Return (x, y) of the center of cell containing provided text 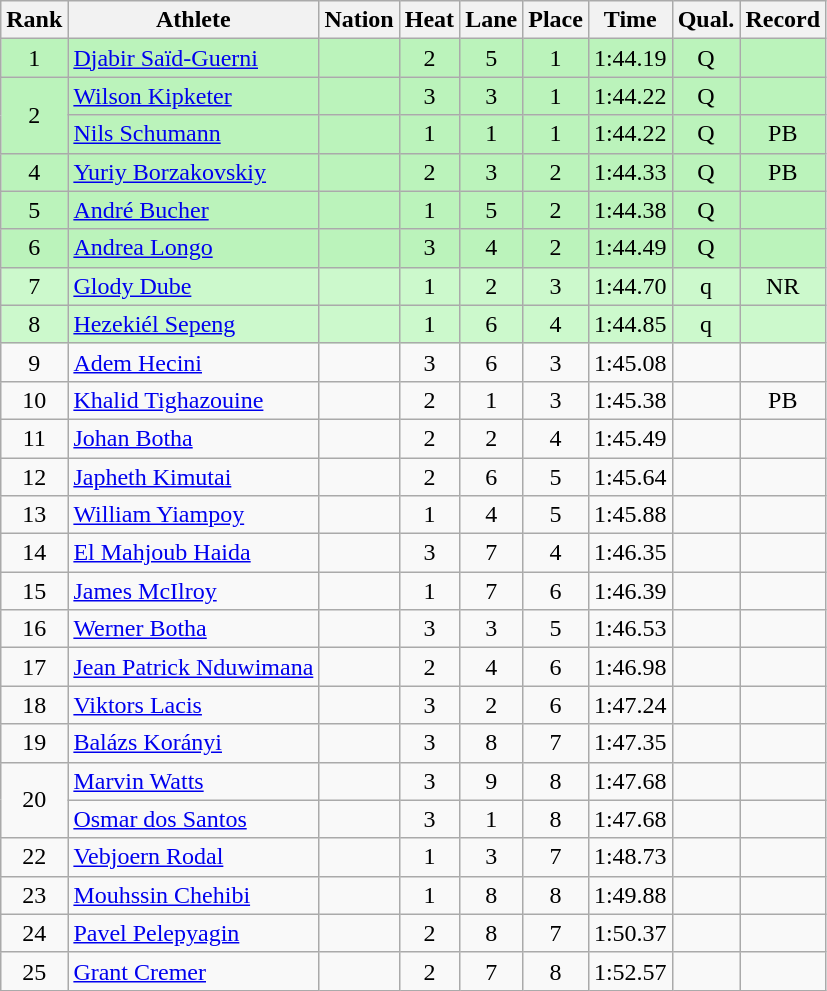
1:45.49 (630, 438)
Qual. (706, 20)
Heat (429, 20)
1:44.70 (630, 286)
Viktors Lacis (194, 705)
Wilson Kipketer (194, 96)
Jean Patrick Nduwimana (194, 667)
1:46.53 (630, 629)
13 (34, 515)
1:46.39 (630, 591)
17 (34, 667)
Djabir Saïd-Guerni (194, 58)
10 (34, 400)
Adem Hecini (194, 362)
Balázs Korányi (194, 743)
19 (34, 743)
Khalid Tighazouine (194, 400)
Yuriy Borzakovskiy (194, 172)
1:45.08 (630, 362)
1:46.35 (630, 553)
1:45.38 (630, 400)
1:50.37 (630, 933)
1:44.49 (630, 248)
18 (34, 705)
William Yiampoy (194, 515)
Nation (359, 20)
El Mahjoub Haida (194, 553)
11 (34, 438)
14 (34, 553)
1:49.88 (630, 895)
Johan Botha (194, 438)
Time (630, 20)
12 (34, 477)
1:52.57 (630, 971)
1:47.35 (630, 743)
Athlete (194, 20)
1:45.64 (630, 477)
Werner Botha (194, 629)
Marvin Watts (194, 781)
Place (556, 20)
Rank (34, 20)
1:44.85 (630, 324)
Record (783, 20)
Grant Cremer (194, 971)
Nils Schumann (194, 134)
Andrea Longo (194, 248)
1:46.98 (630, 667)
1:47.24 (630, 705)
André Bucher (194, 210)
Pavel Pelepyagin (194, 933)
Glody Dube (194, 286)
1:44.38 (630, 210)
1:45.88 (630, 515)
1:44.19 (630, 58)
Mouhssin Chehibi (194, 895)
Japheth Kimutai (194, 477)
Vebjoern Rodal (194, 857)
16 (34, 629)
Osmar dos Santos (194, 819)
24 (34, 933)
1:48.73 (630, 857)
23 (34, 895)
Lane (492, 20)
Hezekiél Sepeng (194, 324)
James McIlroy (194, 591)
1:44.33 (630, 172)
20 (34, 800)
15 (34, 591)
22 (34, 857)
25 (34, 971)
NR (783, 286)
